Provide the [X, Y] coordinate of the cell's center where the given text is located.  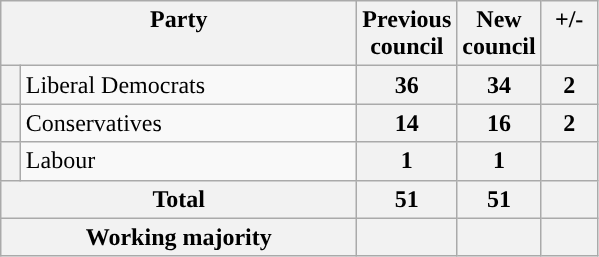
Working majority [179, 237]
New council [499, 34]
Labour [188, 161]
Party [179, 34]
+/- [569, 34]
Liberal Democrats [188, 85]
Previous council [407, 34]
Conservatives [188, 123]
Total [179, 199]
36 [407, 85]
34 [499, 85]
16 [499, 123]
14 [407, 123]
